Capture the cell that displays the provided text and extract its [x, y] central coordinate. 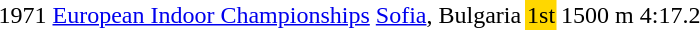
European Indoor Championships [211, 15]
1500 m [598, 15]
Sofia, Bulgaria [448, 15]
1st [542, 15]
